Output the (X, Y) coordinate of the center of the cell containing the given text.  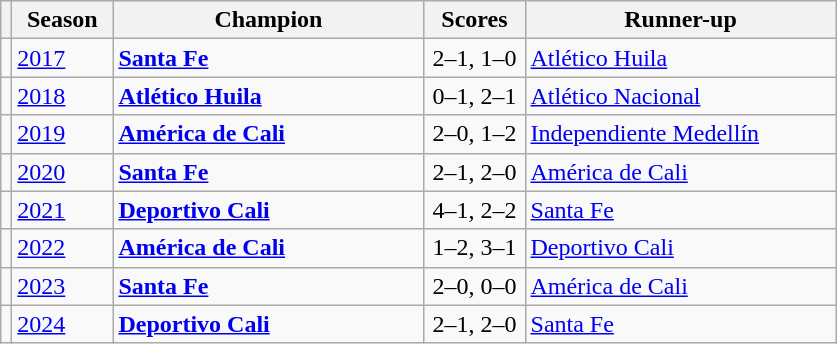
2019 (62, 134)
2020 (62, 172)
4–1, 2–2 (474, 210)
2017 (62, 58)
2023 (62, 286)
1–2, 3–1 (474, 248)
Runner-up (680, 20)
Atlético Nacional (680, 96)
2–1, 1–0 (474, 58)
2022 (62, 248)
2–0, 1–2 (474, 134)
Champion (268, 20)
0–1, 2–1 (474, 96)
2–0, 0–0 (474, 286)
2024 (62, 324)
Scores (474, 20)
Independiente Medellín (680, 134)
Season (62, 20)
2021 (62, 210)
2018 (62, 96)
